Identify which cell holds the provided text, then report its [X, Y] central coordinate. 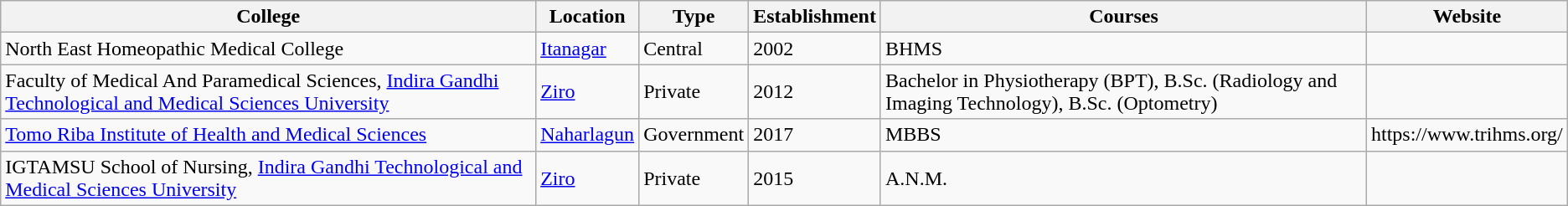
https://www.trihms.org/ [1467, 135]
Tomo Riba Institute of Health and Medical Sciences [268, 135]
2012 [815, 92]
IGTAMSU School of Nursing, Indira Gandhi Technological and Medical Sciences University [268, 178]
North East Homeopathic Medical College [268, 49]
2002 [815, 49]
Central [694, 49]
Website [1467, 17]
2017 [815, 135]
Location [588, 17]
Type [694, 17]
College [268, 17]
Establishment [815, 17]
Bachelor in Physiotherapy (BPT), B.Sc. (Radiology and Imaging Technology), B.Sc. (Optometry) [1123, 92]
Faculty of Medical And Paramedical Sciences, Indira Gandhi Technological and Medical Sciences University [268, 92]
Government [694, 135]
Itanagar [588, 49]
BHMS [1123, 49]
Naharlagun [588, 135]
2015 [815, 178]
A.N.M. [1123, 178]
Courses [1123, 17]
MBBS [1123, 135]
